For the text-containing cell, return its midpoint in [X, Y] coordinate format. 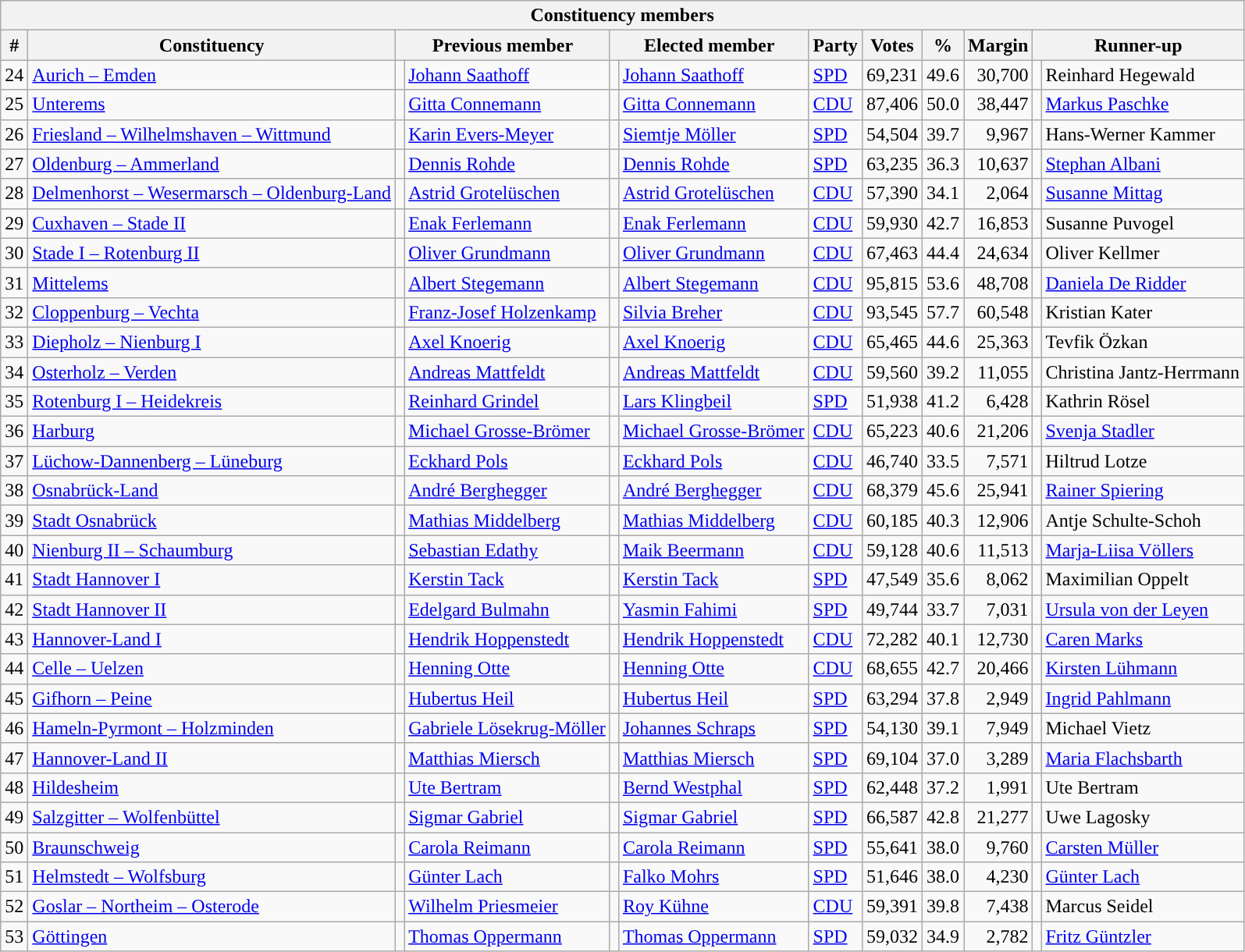
Lüchow-Dannenberg – Lüneburg [212, 461]
45.6 [943, 491]
Christina Jantz-Herrmann [1143, 372]
2,064 [998, 194]
9,967 [998, 134]
33 [14, 342]
Daniela De Ridder [1143, 282]
Delmenhorst – Wesermarsch – Oldenburg-Land [212, 194]
37 [14, 461]
59,032 [891, 936]
26 [14, 134]
Susanne Mittag [1143, 194]
25,941 [998, 491]
57,390 [891, 194]
7,949 [998, 728]
Maria Flachsbarth [1143, 758]
25,363 [998, 342]
44.6 [943, 342]
69,104 [891, 758]
39.7 [943, 134]
Wilhelm Priesmeier [507, 907]
Edelgard Bulmahn [507, 609]
24,634 [998, 253]
44.4 [943, 253]
10,637 [998, 164]
37.2 [943, 787]
Markus Paschke [1143, 105]
30,700 [998, 75]
35 [14, 402]
Bernd Westphal [713, 787]
51,646 [891, 877]
Karin Evers-Meyer [507, 134]
60,548 [998, 312]
Stadt Osnabrück [212, 520]
87,406 [891, 105]
72,282 [891, 639]
65,223 [891, 432]
Helmstedt – Wolfsburg [212, 877]
34.9 [943, 936]
35.6 [943, 580]
55,641 [891, 847]
32 [14, 312]
Celle – Uelzen [212, 669]
8,062 [998, 580]
Salzgitter – Wolfenbüttel [212, 817]
16,853 [998, 223]
21,206 [998, 432]
Braunschweig [212, 847]
Maximilian Oppelt [1143, 580]
49,744 [891, 609]
67,463 [891, 253]
Previous member [503, 45]
Siemtje Möller [713, 134]
2,949 [998, 698]
Rainer Spiering [1143, 491]
43 [14, 639]
20,466 [998, 669]
Aurich – Emden [212, 75]
Harburg [212, 432]
39 [14, 520]
68,379 [891, 491]
Goslar – Northeim – Osterode [212, 907]
37.8 [943, 698]
25 [14, 105]
Susanne Puvogel [1143, 223]
95,815 [891, 282]
53 [14, 936]
40 [14, 550]
Stadt Hannover II [212, 609]
Kristian Kater [1143, 312]
Hildesheim [212, 787]
38 [14, 491]
Hannover-Land II [212, 758]
Sebastian Edathy [507, 550]
Ingrid Pahlmann [1143, 698]
40.1 [943, 639]
63,294 [891, 698]
28 [14, 194]
34.1 [943, 194]
62,448 [891, 787]
Fritz Güntzler [1143, 936]
12,730 [998, 639]
4,230 [998, 877]
Elected member [709, 45]
Göttingen [212, 936]
Antje Schulte-Schoh [1143, 520]
7,571 [998, 461]
48 [14, 787]
Hiltrud Lotze [1143, 461]
Rotenburg I – Heidekreis [212, 402]
Gabriele Lösekrug-Möller [507, 728]
Ursula von der Leyen [1143, 609]
33.7 [943, 609]
Marja-Liisa Völlers [1143, 550]
Carsten Müller [1143, 847]
Gifhorn – Peine [212, 698]
6,428 [998, 402]
Falko Mohrs [713, 877]
Reinhard Grindel [507, 402]
Osterholz – Verden [212, 372]
Caren Marks [1143, 639]
69,231 [891, 75]
Unterems [212, 105]
47 [14, 758]
44 [14, 669]
Nienburg II – Schaumburg [212, 550]
52 [14, 907]
37.0 [943, 758]
50.0 [943, 105]
Mittelems [212, 282]
# [14, 45]
Johannes Schraps [713, 728]
59,391 [891, 907]
66,587 [891, 817]
Yasmin Fahimi [713, 609]
Svenja Stadler [1143, 432]
Cuxhaven – Stade II [212, 223]
21,277 [998, 817]
Hannover-Land I [212, 639]
Silvia Breher [713, 312]
48,708 [998, 282]
11,513 [998, 550]
30 [14, 253]
46,740 [891, 461]
39.2 [943, 372]
Diepholz – Nienburg I [212, 342]
93,545 [891, 312]
Oldenburg – Ammerland [212, 164]
59,930 [891, 223]
39.1 [943, 728]
24 [14, 75]
Kathrin Rösel [1143, 402]
Runner-up [1138, 45]
40.3 [943, 520]
59,128 [891, 550]
46 [14, 728]
42 [14, 609]
Osnabrück-Land [212, 491]
Tevfik Özkan [1143, 342]
Cloppenburg – Vechta [212, 312]
68,655 [891, 669]
Friesland – Wilhelmshaven – Wittmund [212, 134]
36 [14, 432]
Stephan Albani [1143, 164]
12,906 [998, 520]
Maik Beermann [713, 550]
65,465 [891, 342]
54,130 [891, 728]
Constituency [212, 45]
Reinhard Hegewald [1143, 75]
7,438 [998, 907]
Roy Kühne [713, 907]
31 [14, 282]
Margin [998, 45]
2,782 [998, 936]
45 [14, 698]
Uwe Lagosky [1143, 817]
50 [14, 847]
Michael Vietz [1143, 728]
39.8 [943, 907]
49.6 [943, 75]
Hans-Werner Kammer [1143, 134]
Oliver Kellmer [1143, 253]
33.5 [943, 461]
59,560 [891, 372]
Lars Klingbeil [713, 402]
47,549 [891, 580]
41 [14, 580]
51 [14, 877]
11,055 [998, 372]
41.2 [943, 402]
Votes [891, 45]
7,031 [998, 609]
Marcus Seidel [1143, 907]
Kirsten Lühmann [1143, 669]
29 [14, 223]
1,991 [998, 787]
49 [14, 817]
42.8 [943, 817]
Franz-Josef Holzenkamp [507, 312]
54,504 [891, 134]
57.7 [943, 312]
3,289 [998, 758]
38,447 [998, 105]
% [943, 45]
36.3 [943, 164]
53.6 [943, 282]
Stade I – Rotenburg II [212, 253]
Constituency members [623, 16]
27 [14, 164]
Stadt Hannover I [212, 580]
63,235 [891, 164]
51,938 [891, 402]
Party [835, 45]
9,760 [998, 847]
60,185 [891, 520]
Hameln-Pyrmont – Holzminden [212, 728]
34 [14, 372]
